Return the (x, y) coordinate for the center point of the cell that contains the specified text.  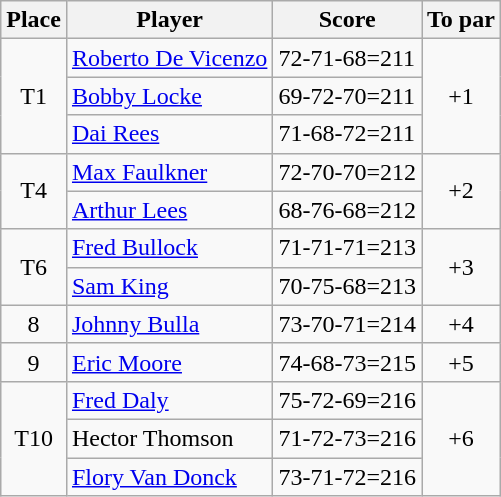
+3 (462, 267)
+1 (462, 96)
T1 (34, 96)
Sam King (169, 286)
71-71-71=213 (348, 248)
Dai Rees (169, 134)
To par (462, 20)
T6 (34, 267)
Player (169, 20)
8 (34, 324)
Bobby Locke (169, 96)
Fred Daly (169, 400)
Score (348, 20)
+4 (462, 324)
71-72-73=216 (348, 438)
Flory Van Donck (169, 477)
T4 (34, 191)
9 (34, 362)
Roberto De Vicenzo (169, 58)
Johnny Bulla (169, 324)
75-72-69=216 (348, 400)
72-71-68=211 (348, 58)
Eric Moore (169, 362)
+5 (462, 362)
+2 (462, 191)
Arthur Lees (169, 210)
T10 (34, 438)
74-68-73=215 (348, 362)
73-70-71=214 (348, 324)
Place (34, 20)
+6 (462, 438)
70-75-68=213 (348, 286)
Hector Thomson (169, 438)
69-72-70=211 (348, 96)
Fred Bullock (169, 248)
71-68-72=211 (348, 134)
Max Faulkner (169, 172)
73-71-72=216 (348, 477)
68-76-68=212 (348, 210)
72-70-70=212 (348, 172)
